Capture the cell that displays the provided text and extract its [X, Y] central coordinate. 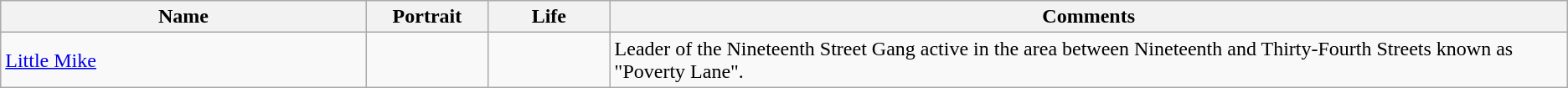
Leader of the Nineteenth Street Gang active in the area between Nineteenth and Thirty-Fourth Streets known as "Poverty Lane". [1089, 60]
Little Mike [183, 60]
Life [549, 17]
Portrait [427, 17]
Name [183, 17]
Comments [1089, 17]
